Output the (X, Y) coordinate of the center of the cell containing the given text.  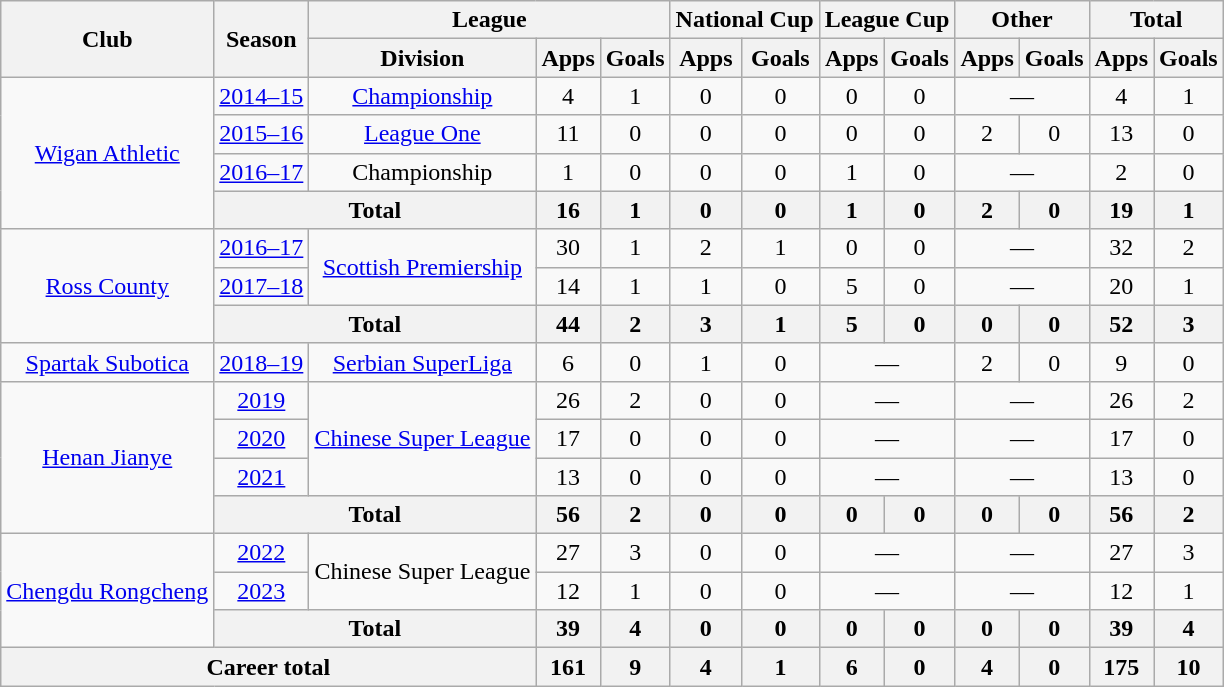
32 (1121, 248)
Club (108, 39)
Scottish Premiership (422, 267)
2019 (262, 400)
14 (568, 286)
Other (1022, 20)
League One (422, 134)
2021 (262, 477)
175 (1121, 667)
52 (1121, 324)
11 (568, 134)
Chengdu Rongcheng (108, 591)
19 (1121, 210)
Spartak Subotica (108, 362)
National Cup (744, 20)
Career total (268, 667)
Serbian SuperLiga (422, 362)
League (490, 20)
161 (568, 667)
2020 (262, 438)
2023 (262, 591)
Henan Jianye (108, 457)
2018–19 (262, 362)
2017–18 (262, 286)
Season (262, 39)
2015–16 (262, 134)
League Cup (887, 20)
10 (1189, 667)
Division (422, 58)
2014–15 (262, 96)
16 (568, 210)
Ross County (108, 286)
30 (568, 248)
2022 (262, 553)
44 (568, 324)
Wigan Athletic (108, 153)
20 (1121, 286)
